Determine the [X, Y] coordinate at the center of the cell enclosing the given text.  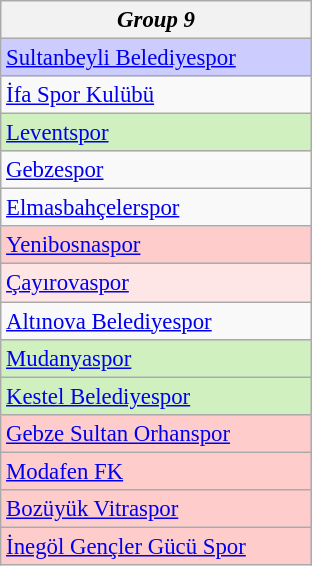
Group 9 [156, 20]
Altınova Belediyespor [156, 321]
Kestel Belediyespor [156, 396]
Çayırovaspor [156, 283]
Mudanyaspor [156, 358]
Modafen FK [156, 471]
Elmasbahçelerspor [156, 208]
İfa Spor Kulübü [156, 95]
Yenibosnaspor [156, 245]
Gebze Sultan Orhanspor [156, 433]
Sultanbeyli Belediyespor [156, 58]
Gebzespor [156, 170]
Bozüyük Vitraspor [156, 509]
Leventspor [156, 133]
İnegöl Gençler Gücü Spor [156, 546]
